Provide the (X, Y) coordinate of the cell's center where the given text is located.  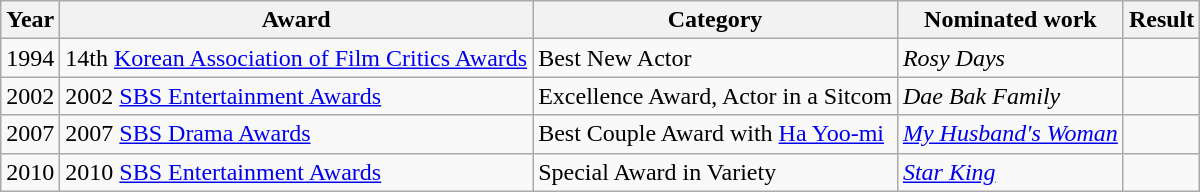
My Husband's Woman (1010, 134)
Star King (1010, 172)
Category (716, 20)
Best Couple Award with Ha Yoo-mi (716, 134)
Special Award in Variety (716, 172)
Best New Actor (716, 58)
Nominated work (1010, 20)
1994 (30, 58)
2002 SBS Entertainment Awards (296, 96)
Year (30, 20)
2010 (30, 172)
Dae Bak Family (1010, 96)
Result (1161, 20)
2007 (30, 134)
2007 SBS Drama Awards (296, 134)
Rosy Days (1010, 58)
14th Korean Association of Film Critics Awards (296, 58)
2010 SBS Entertainment Awards (296, 172)
Excellence Award, Actor in a Sitcom (716, 96)
Award (296, 20)
2002 (30, 96)
